For the text-containing cell, return its midpoint in (x, y) coordinate format. 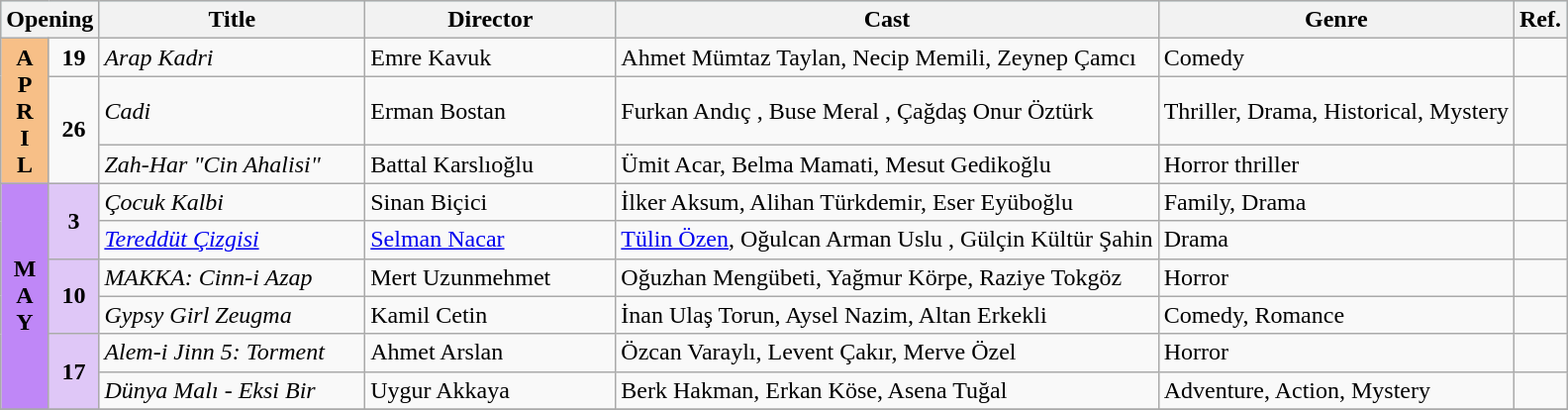
Alem-i Jinn 5: Torment (232, 353)
19 (73, 57)
Director (491, 20)
26 (73, 130)
17 (73, 371)
Berk Hakman, Erkan Köse, Asena Tuğal (887, 390)
Zah-Har "Cin Ahalisi" (232, 164)
Özcan Varaylı, Levent Çakır, Merve Özel (887, 353)
3 (73, 221)
MAKKA: Cinn-i Azap (232, 277)
Ahmet Mümtaz Taylan, Necip Memili, Zeynep Çamcı (887, 57)
Cadi (232, 111)
Thriller, Drama, Historical, Mystery (1336, 111)
Gypsy Girl Zeugma (232, 315)
Comedy (1336, 57)
Adventure, Action, Mystery (1336, 390)
Dünya Malı - Eksi Bir (232, 390)
Arap Kadri (232, 57)
Emre Kavuk (491, 57)
Selman Nacar (491, 240)
Kamil Cetin (491, 315)
Erman Bostan (491, 111)
Ahmet Arslan (491, 353)
Cast (887, 20)
Horror thriller (1336, 164)
Ümit Acar, Belma Mamati, Mesut Gedikoğlu (887, 164)
İlker Aksum, Alihan Türkdemir, Eser Eyüboğlu (887, 202)
Drama (1336, 240)
Genre (1336, 20)
Battal Karslıoğlu (491, 164)
APRIL (26, 111)
Mert Uzunmehmet (491, 277)
Çocuk Kalbi (232, 202)
Uygur Akkaya (491, 390)
Comedy, Romance (1336, 315)
Opening (49, 20)
Oğuzhan Mengübeti, Yağmur Körpe, Raziye Tokgöz (887, 277)
İnan Ulaş Torun, Aysel Nazim, Altan Erkekli (887, 315)
Title (232, 20)
Tülin Özen, Oğulcan Arman Uslu , Gülçin Kültür Şahin (887, 240)
Furkan Andıç , Buse Meral , Çağdaş Onur Öztürk (887, 111)
Ref. (1540, 20)
Tereddüt Çizgisi (232, 240)
Family, Drama (1336, 202)
Sinan Biçici (491, 202)
10 (73, 296)
MAY (26, 296)
